Return the [X, Y] coordinate for the center point of the cell that contains the specified text.  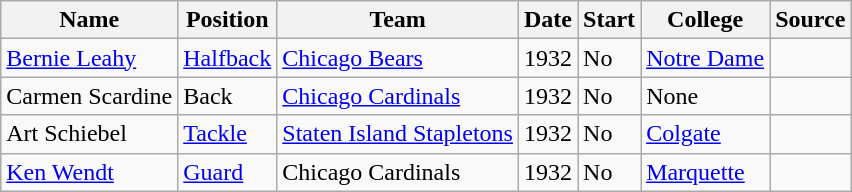
Chicago Bears [398, 58]
Date [548, 20]
Name [90, 20]
College [706, 20]
None [706, 96]
Colgate [706, 134]
Position [228, 20]
Marquette [706, 172]
Bernie Leahy [90, 58]
Staten Island Stapletons [398, 134]
Halfback [228, 58]
Art Schiebel [90, 134]
Guard [228, 172]
Tackle [228, 134]
Notre Dame [706, 58]
Source [810, 20]
Team [398, 20]
Carmen Scardine [90, 96]
Back [228, 96]
Ken Wendt [90, 172]
Start [610, 20]
